Extract the (x, y) coordinate from the center of the cell holding the provided text.  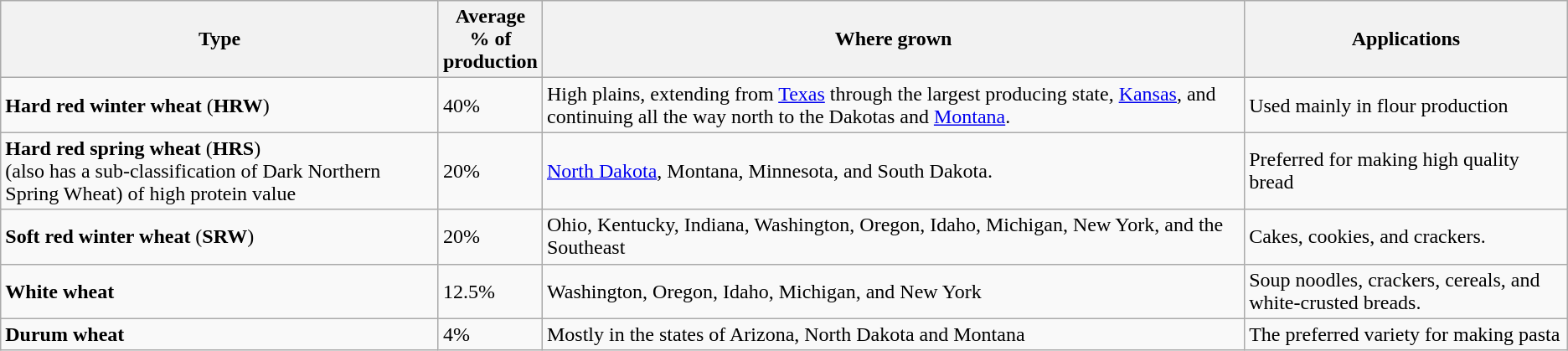
Cakes, cookies, and crackers. (1406, 236)
40% (490, 106)
Applications (1406, 39)
Mostly in the states of Arizona, North Dakota and Montana (893, 334)
Soup noodles, crackers, cereals, and white-crusted breads. (1406, 292)
Hard red spring wheat (HRS)(also has a sub-classification of Dark Northern Spring Wheat) of high protein value (219, 171)
Soft red winter wheat (SRW) (219, 236)
The preferred variety for making pasta (1406, 334)
Washington, Oregon, Idaho, Michigan, and New York (893, 292)
12.5% (490, 292)
Ohio, Kentucky, Indiana, Washington, Oregon, Idaho, Michigan, New York, and the Southeast (893, 236)
Durum wheat (219, 334)
North Dakota, Montana, Minnesota, and South Dakota. (893, 171)
Preferred for making high quality bread (1406, 171)
Average% ofproduction (490, 39)
Hard red winter wheat (HRW) (219, 106)
White wheat (219, 292)
Where grown (893, 39)
High plains, extending from Texas through the largest producing state, Kansas, and continuing all the way north to the Dakotas and Montana. (893, 106)
4% (490, 334)
Used mainly in flour production (1406, 106)
Type (219, 39)
